Output the [X, Y] coordinate of the center of the cell containing the given text.  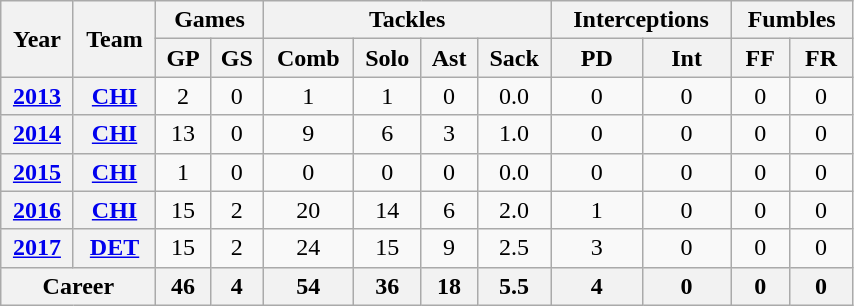
Ast [449, 58]
2017 [37, 248]
46 [183, 286]
Games [210, 20]
36 [388, 286]
Int [686, 58]
14 [388, 210]
1.0 [514, 134]
2015 [37, 172]
2016 [37, 210]
Sack [514, 58]
Year [37, 39]
DET [114, 248]
2013 [37, 96]
13 [183, 134]
Tackles [407, 20]
5.5 [514, 286]
GP [183, 58]
Team [114, 39]
FF [760, 58]
Comb [308, 58]
18 [449, 286]
FR [822, 58]
2014 [37, 134]
2.0 [514, 210]
24 [308, 248]
Solo [388, 58]
54 [308, 286]
GS [236, 58]
20 [308, 210]
Interceptions [641, 20]
PD [596, 58]
2.5 [514, 248]
Fumbles [792, 20]
Career [78, 286]
